Pinpoint the cell where the given text exists, returning its (X, Y) midpoint coordinate. 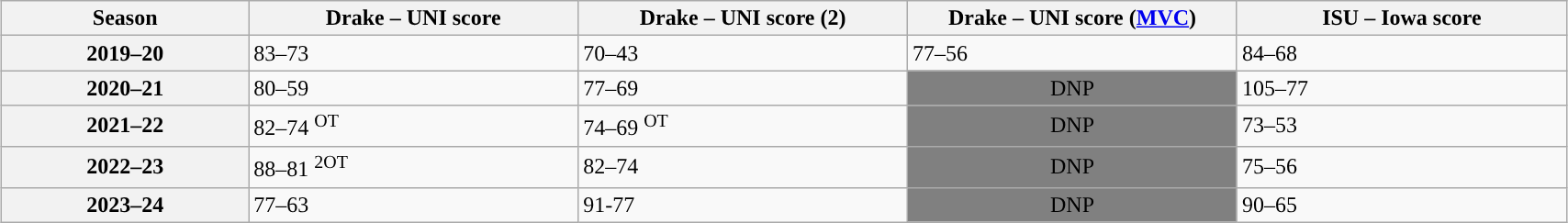
2023–24 (125, 205)
74–69 OT (744, 127)
91-77 (744, 205)
82–74 (744, 167)
2022–23 (125, 167)
Drake – UNI score (MVC) (1072, 18)
105–77 (1401, 88)
83–73 (413, 53)
2021–22 (125, 127)
Season (125, 18)
77–56 (1072, 53)
75–56 (1401, 167)
77–63 (413, 205)
2020–21 (125, 88)
90–65 (1401, 205)
70–43 (744, 53)
88–81 2OT (413, 167)
84–68 (1401, 53)
80–59 (413, 88)
ISU – Iowa score (1401, 18)
73–53 (1401, 127)
Drake – UNI score (413, 18)
2019–20 (125, 53)
82–74 OT (413, 127)
Drake – UNI score (2) (744, 18)
77–69 (744, 88)
